Output the (x, y) coordinate of the center of the cell containing the given text.  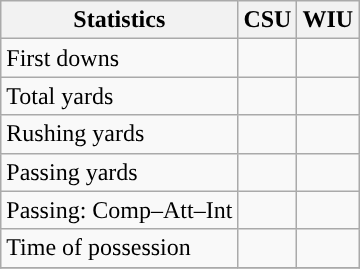
First downs (120, 58)
CSU (268, 20)
Rushing yards (120, 134)
Time of possession (120, 248)
WIU (328, 20)
Total yards (120, 96)
Passing: Comp–Att–Int (120, 210)
Passing yards (120, 172)
Statistics (120, 20)
